Find where the given text appears and provide that cell's center as (X, Y) coordinate. 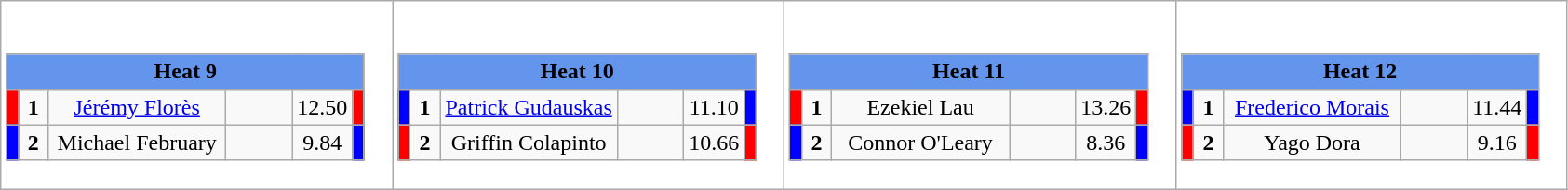
12.50 (322, 107)
13.26 (1106, 107)
Patrick Gudauskas (529, 107)
Heat 10 1 Patrick Gudauskas 11.10 2 Griffin Colapinto 10.66 (588, 95)
9.16 (1497, 142)
8.36 (1106, 142)
Frederico Morais (1312, 107)
Jérémy Florès (138, 107)
Heat 10 (577, 72)
Ezekiel Lau (921, 107)
Connor O'Leary (921, 142)
Heat 9 (185, 72)
Heat 11 1 Ezekiel Lau 13.26 2 Connor O'Leary 8.36 (981, 95)
Heat 12 1 Frederico Morais 11.44 2 Yago Dora 9.16 (1372, 95)
Heat 9 1 Jérémy Florès 12.50 2 Michael February 9.84 (197, 95)
Michael February (138, 142)
Heat 12 (1360, 72)
11.44 (1497, 107)
11.10 (715, 107)
Heat 11 (969, 72)
Yago Dora (1312, 142)
10.66 (715, 142)
9.84 (322, 142)
Griffin Colapinto (529, 142)
